Locate the cell with the specified text and output its [x, y] center coordinate. 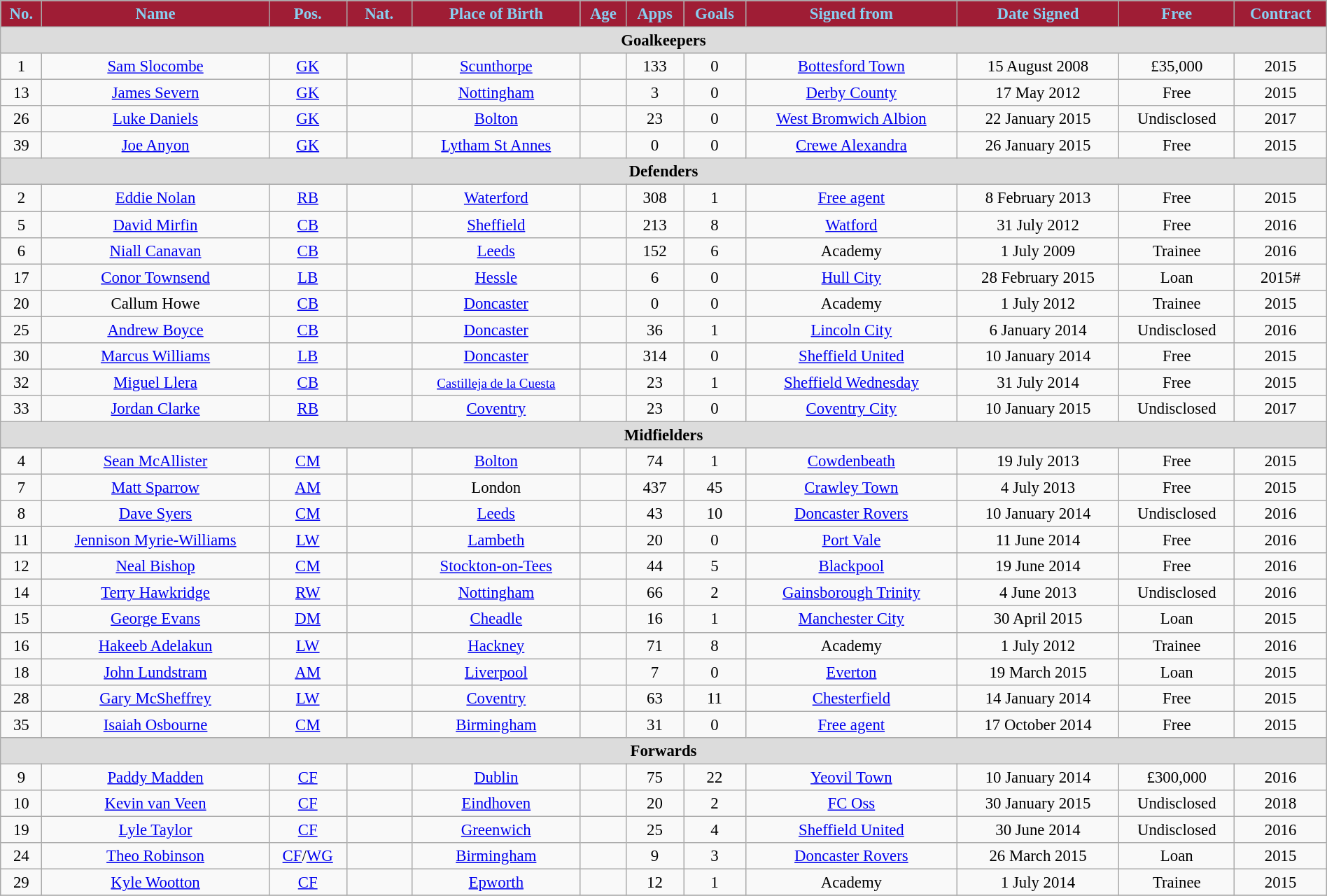
Defenders [663, 171]
314 [654, 356]
Blackpool [851, 566]
22 January 2015 [1037, 119]
13 [21, 93]
8 February 2013 [1037, 198]
Scunthorpe [496, 66]
19 March 2015 [1037, 672]
26 [21, 119]
FC Oss [851, 804]
Callum Howe [155, 303]
Midfielders [663, 435]
28 February 2015 [1037, 277]
31 July 2014 [1037, 382]
30 April 2015 [1037, 619]
133 [654, 66]
Goals [715, 14]
2018 [1281, 804]
6 January 2014 [1037, 330]
39 [21, 146]
Cowdenbeath [851, 461]
£300,000 [1177, 777]
Coventry City [851, 409]
Cheadle [496, 619]
Dave Syers [155, 514]
Derby County [851, 93]
17 [21, 277]
30 [21, 356]
Gainsborough Trinity [851, 593]
Conor Townsend [155, 277]
30 June 2014 [1037, 829]
Age [603, 14]
15 [21, 619]
2015# [1281, 277]
London [496, 488]
Port Vale [851, 540]
Kyle Wootton [155, 883]
Stockton-on-Tees [496, 566]
33 [21, 409]
17 October 2014 [1037, 724]
DM [308, 619]
Castilleja de la Cuesta [496, 382]
Matt Sparrow [155, 488]
71 [654, 645]
Hakeeb Adelakun [155, 645]
Paddy Madden [155, 777]
14 [21, 593]
Manchester City [851, 619]
Name [155, 14]
Niall Canavan [155, 251]
63 [654, 698]
Signed from [851, 14]
Lyle Taylor [155, 829]
213 [654, 225]
CF/WG [308, 856]
Andrew Boyce [155, 330]
Liverpool [496, 672]
Terry Hawkridge [155, 593]
Dublin [496, 777]
Greenwich [496, 829]
Crawley Town [851, 488]
Hackney [496, 645]
Place of Birth [496, 14]
35 [21, 724]
43 [654, 514]
66 [654, 593]
Waterford [496, 198]
Theo Robinson [155, 856]
4 July 2013 [1037, 488]
28 [21, 698]
32 [21, 382]
74 [654, 461]
29 [21, 883]
James Severn [155, 93]
Bottesford Town [851, 66]
1 July 2014 [1037, 883]
John Lundstram [155, 672]
18 [21, 672]
24 [21, 856]
Joe Anyon [155, 146]
Kevin van Veen [155, 804]
Sheffield [496, 225]
31 [654, 724]
26 January 2015 [1037, 146]
26 March 2015 [1037, 856]
75 [654, 777]
14 January 2014 [1037, 698]
Sheffield Wednesday [851, 382]
19 June 2014 [1037, 566]
Luke Daniels [155, 119]
152 [654, 251]
Neal Bishop [155, 566]
4 June 2013 [1037, 593]
19 July 2013 [1037, 461]
44 [654, 566]
Gary McSheffrey [155, 698]
Jennison Myrie-Williams [155, 540]
Yeovil Town [851, 777]
10 January 2015 [1037, 409]
Contract [1281, 14]
22 [715, 777]
RW [308, 593]
Lytham St Annes [496, 146]
Jordan Clarke [155, 409]
George Evans [155, 619]
Goalkeepers [663, 41]
David Mirfin [155, 225]
Date Signed [1037, 14]
Forwards [663, 751]
Watford [851, 225]
West Bromwich Albion [851, 119]
437 [654, 488]
Nat. [379, 14]
Eddie Nolan [155, 198]
No. [21, 14]
Eindhoven [496, 804]
Lincoln City [851, 330]
Apps [654, 14]
36 [654, 330]
15 August 2008 [1037, 66]
Marcus Williams [155, 356]
Everton [851, 672]
45 [715, 488]
Hessle [496, 277]
1 July 2009 [1037, 251]
11 June 2014 [1037, 540]
19 [21, 829]
31 July 2012 [1037, 225]
308 [654, 198]
£35,000 [1177, 66]
Isaiah Osbourne [155, 724]
Miguel Llera [155, 382]
Sean McAllister [155, 461]
Pos. [308, 14]
Lambeth [496, 540]
Sam Slocombe [155, 66]
Crewe Alexandra [851, 146]
17 May 2012 [1037, 93]
Hull City [851, 277]
Epworth [496, 883]
Chesterfield [851, 698]
30 January 2015 [1037, 804]
